Detect which cell encompasses the target text, then output its [X, Y] center coordinate. 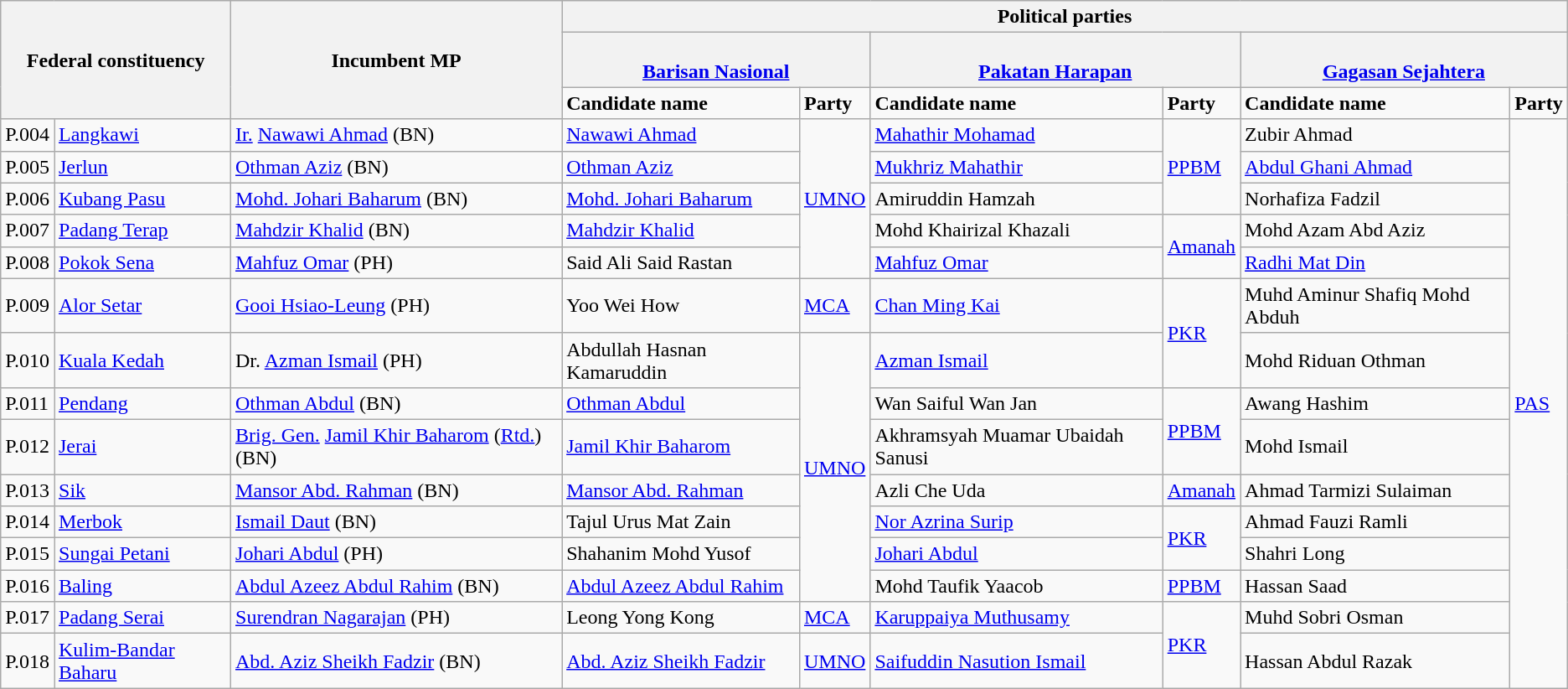
Gagasan Sejahtera [1404, 60]
P.007 [28, 231]
Awang Hashim [1375, 403]
Mahfuz Omar [1017, 262]
Nor Azrina Surip [1017, 522]
Abd. Aziz Sheikh Fadzir [681, 661]
Mansor Abd. Rahman (BN) [397, 490]
Kubang Pasu [142, 199]
Yoo Wei How [681, 305]
Johari Abdul (PH) [397, 554]
Abdul Azeez Abdul Rahim (BN) [397, 586]
Mahathir Mohamad [1017, 135]
Nawawi Ahmad [681, 135]
Sik [142, 490]
Padang Terap [142, 231]
Jerai [142, 446]
Shahri Long [1375, 554]
Barisan Nasional [716, 60]
Karuppaiya Muthusamy [1017, 618]
Othman Abdul [681, 403]
Mohd Ismail [1375, 446]
Surendran Nagarajan (PH) [397, 618]
Mukhriz Mahathir [1017, 167]
P.015 [28, 554]
Muhd Sobri Osman [1375, 618]
Muhd Aminur Shafiq Mohd Abduh [1375, 305]
Dr. Azman Ismail (PH) [397, 360]
Jamil Khir Baharom [681, 446]
Amiruddin Hamzah [1017, 199]
Radhi Mat Din [1375, 262]
Mohd Khairizal Khazali [1017, 231]
P.012 [28, 446]
Kulim-Bandar Baharu [142, 661]
P.016 [28, 586]
Incumbent MP [397, 60]
Jerlun [142, 167]
Pendang [142, 403]
Padang Serai [142, 618]
Baling [142, 586]
Mahdzir Khalid (BN) [397, 231]
Wan Saiful Wan Jan [1017, 403]
Akhramsyah Muamar Ubaidah Sanusi [1017, 446]
P.013 [28, 490]
Norhafiza Fadzil [1375, 199]
Ismail Daut (BN) [397, 522]
P.004 [28, 135]
Hassan Saad [1375, 586]
P.014 [28, 522]
Tajul Urus Mat Zain [681, 522]
Othman Abdul (BN) [397, 403]
Merbok [142, 522]
Abdul Azeez Abdul Rahim [681, 586]
Saifuddin Nasution Ismail [1017, 661]
Brig. Gen. Jamil Khir Baharom (Rtd.) (BN) [397, 446]
Alor Setar [142, 305]
Pokok Sena [142, 262]
Federal constituency [116, 60]
Abd. Aziz Sheikh Fadzir (BN) [397, 661]
P.017 [28, 618]
P.009 [28, 305]
Abdullah Hasnan Kamaruddin [681, 360]
Mohd Taufik Yaacob [1017, 586]
P.005 [28, 167]
Johari Abdul [1017, 554]
Mahfuz Omar (PH) [397, 262]
Mohd. Johari Baharum (BN) [397, 199]
Abdul Ghani Ahmad [1375, 167]
Mohd Riduan Othman [1375, 360]
Pakatan Harapan [1055, 60]
P.011 [28, 403]
Said Ali Said Rastan [681, 262]
Gooi Hsiao-Leung (PH) [397, 305]
Zubir Ahmad [1375, 135]
Mohd Azam Abd Aziz [1375, 231]
P.018 [28, 661]
Kuala Kedah [142, 360]
Langkawi [142, 135]
Othman Aziz (BN) [397, 167]
Leong Yong Kong [681, 618]
Ir. Nawawi Ahmad (BN) [397, 135]
Mohd. Johari Baharum [681, 199]
Mahdzir Khalid [681, 231]
P.008 [28, 262]
P.006 [28, 199]
Ahmad Tarmizi Sulaiman [1375, 490]
Ahmad Fauzi Ramli [1375, 522]
PAS [1539, 404]
Political parties [1065, 17]
Shahanim Mohd Yusof [681, 554]
P.010 [28, 360]
Sungai Petani [142, 554]
Chan Ming Kai [1017, 305]
Azli Che Uda [1017, 490]
Azman Ismail [1017, 360]
Mansor Abd. Rahman [681, 490]
Hassan Abdul Razak [1375, 661]
Othman Aziz [681, 167]
